Locate the cell with the specified text and output its (x, y) center coordinate. 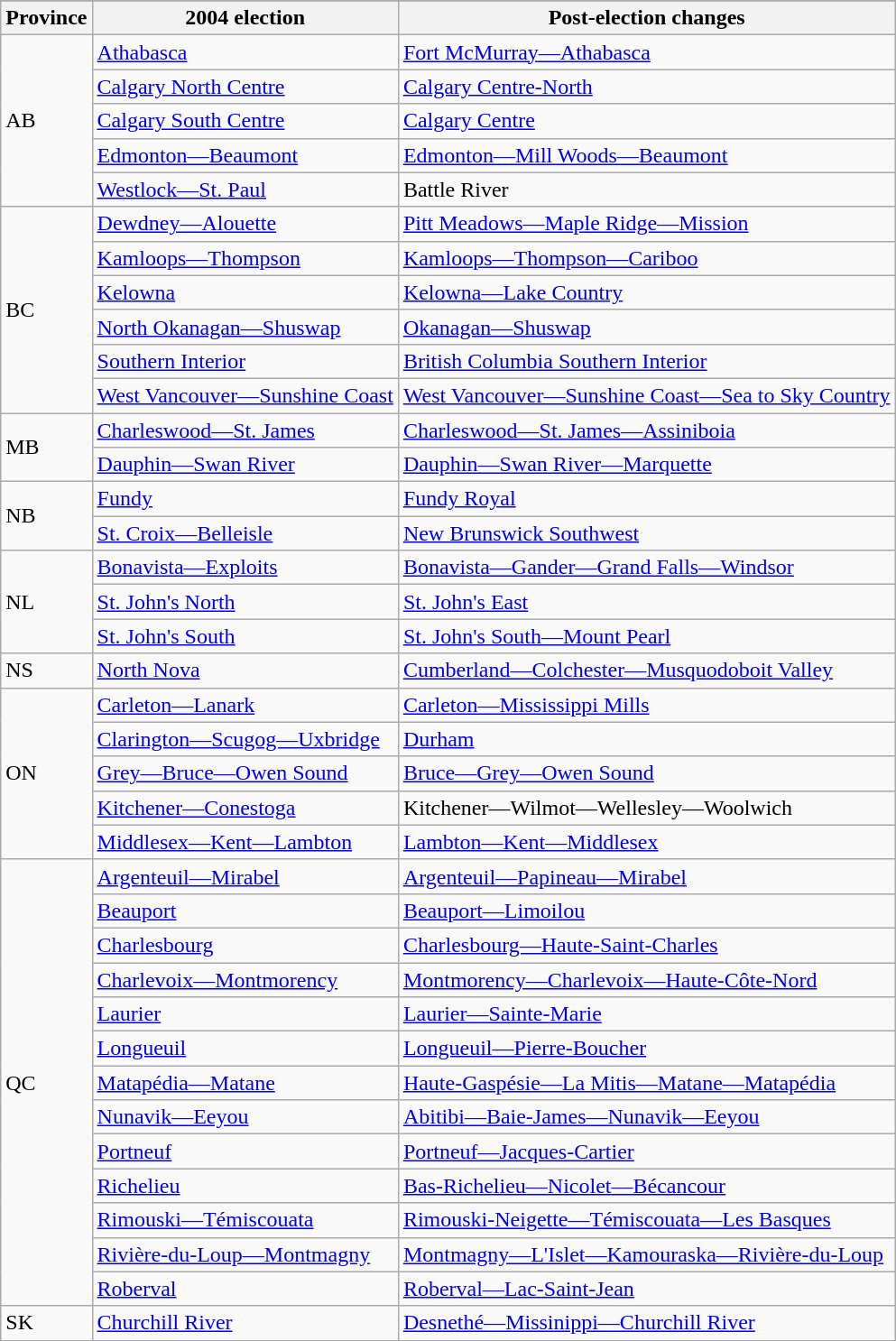
St. John's North (245, 602)
Bas-Richelieu—Nicolet—Bécancour (646, 1186)
Cumberland—Colchester—Musquodoboit Valley (646, 670)
Charlevoix—Montmorency (245, 979)
Portneuf—Jacques-Cartier (646, 1151)
NL (47, 602)
ON (47, 773)
NS (47, 670)
St. Croix—Belleisle (245, 533)
Dauphin—Swan River—Marquette (646, 465)
Roberval (245, 1289)
2004 election (245, 18)
QC (47, 1083)
Kitchener—Conestoga (245, 808)
Bruce—Grey—Owen Sound (646, 773)
Edmonton—Mill Woods—Beaumont (646, 155)
Beauport—Limoilou (646, 911)
Charlesbourg—Haute-Saint-Charles (646, 945)
Clarington—Scugog—Uxbridge (245, 739)
Calgary Centre-North (646, 87)
Dewdney—Alouette (245, 224)
Okanagan—Shuswap (646, 327)
Southern Interior (245, 361)
Rivière-du-Loup—Montmagny (245, 1254)
Kelowna—Lake Country (646, 292)
Nunavik—Eeyou (245, 1117)
Montmorency—Charlevoix—Haute-Côte-Nord (646, 979)
New Brunswick Southwest (646, 533)
Bonavista—Gander—Grand Falls—Windsor (646, 568)
Middlesex—Kent—Lambton (245, 842)
St. John's South—Mount Pearl (646, 636)
AB (47, 121)
Fundy Royal (646, 499)
Churchill River (245, 1323)
Kamloops—Thompson—Cariboo (646, 258)
Matapédia—Matane (245, 1083)
MB (47, 448)
Calgary Centre (646, 121)
Beauport (245, 911)
Rimouski-Neigette—Témiscouata—Les Basques (646, 1220)
Richelieu (245, 1186)
Charleswood—St. James—Assiniboia (646, 430)
Kamloops—Thompson (245, 258)
Lambton—Kent—Middlesex (646, 842)
Longueuil—Pierre-Boucher (646, 1049)
British Columbia Southern Interior (646, 361)
NB (47, 516)
North Okanagan—Shuswap (245, 327)
Calgary North Centre (245, 87)
Durham (646, 739)
Bonavista—Exploits (245, 568)
Carleton—Mississippi Mills (646, 705)
Fundy (245, 499)
Montmagny—L'Islet—Kamouraska—Rivière-du-Loup (646, 1254)
Province (47, 18)
Westlock—St. Paul (245, 190)
Roberval—Lac-Saint-Jean (646, 1289)
North Nova (245, 670)
Argenteuil—Papineau—Mirabel (646, 876)
Charlesbourg (245, 945)
Carleton—Lanark (245, 705)
Portneuf (245, 1151)
St. John's East (646, 602)
Abitibi—Baie-James—Nunavik—Eeyou (646, 1117)
Longueuil (245, 1049)
Laurier (245, 1014)
Dauphin—Swan River (245, 465)
Grey—Bruce—Owen Sound (245, 773)
Fort McMurray—Athabasca (646, 52)
SK (47, 1323)
Haute-Gaspésie—La Mitis—Matane—Matapédia (646, 1083)
Argenteuil—Mirabel (245, 876)
Laurier—Sainte-Marie (646, 1014)
Post-election changes (646, 18)
Desnethé—Missinippi—Churchill River (646, 1323)
West Vancouver—Sunshine Coast (245, 395)
Pitt Meadows—Maple Ridge—Mission (646, 224)
Battle River (646, 190)
West Vancouver—Sunshine Coast—Sea to Sky Country (646, 395)
Charleswood—St. James (245, 430)
Calgary South Centre (245, 121)
Edmonton—Beaumont (245, 155)
Athabasca (245, 52)
Rimouski—Témiscouata (245, 1220)
St. John's South (245, 636)
Kelowna (245, 292)
BC (47, 310)
Kitchener—Wilmot—Wellesley—Woolwich (646, 808)
